For the text-containing cell, return its midpoint in [X, Y] coordinate format. 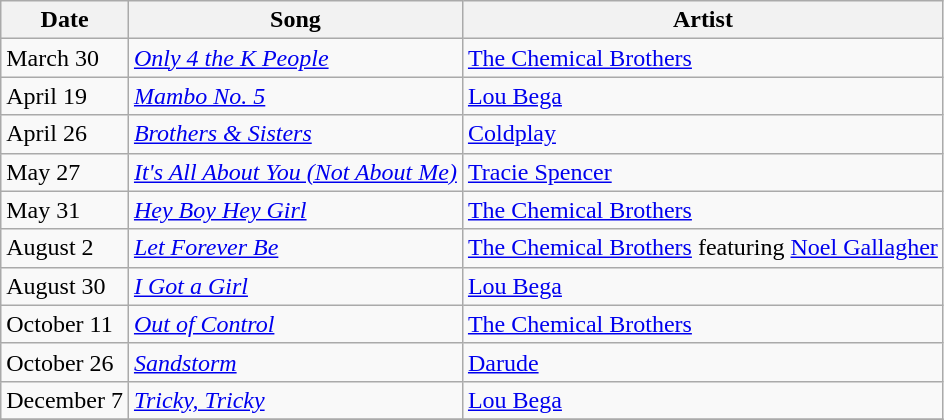
Tricky, Tricky [295, 400]
Brothers & Sisters [295, 134]
Out of Control [295, 324]
It's All About You (Not About Me) [295, 172]
Let Forever Be [295, 248]
May 31 [65, 210]
December 7 [65, 400]
Artist [702, 20]
August 30 [65, 286]
October 11 [65, 324]
Date [65, 20]
Coldplay [702, 134]
The Chemical Brothers featuring Noel Gallagher [702, 248]
Song [295, 20]
Tracie Spencer [702, 172]
Sandstorm [295, 362]
I Got a Girl [295, 286]
April 19 [65, 96]
October 26 [65, 362]
May 27 [65, 172]
Hey Boy Hey Girl [295, 210]
Mambo No. 5 [295, 96]
Darude [702, 362]
Only 4 the K People [295, 58]
March 30 [65, 58]
August 2 [65, 248]
April 26 [65, 134]
